Pinpoint the cell where the given text exists, returning its (x, y) midpoint coordinate. 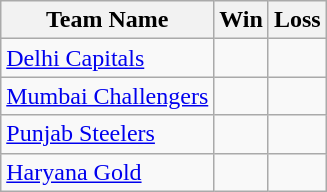
Punjab Steelers (108, 134)
Haryana Gold (108, 172)
Mumbai Challengers (108, 96)
Delhi Capitals (108, 58)
Loss (297, 20)
Win (242, 20)
Team Name (108, 20)
